Return the [X, Y] coordinate for the center point of the cell that contains the specified text.  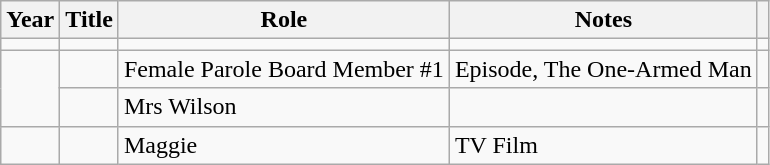
Year [30, 20]
Mrs Wilson [284, 107]
Notes [603, 20]
Female Parole Board Member #1 [284, 69]
Episode, The One-Armed Man [603, 69]
Maggie [284, 145]
Title [90, 20]
Role [284, 20]
TV Film [603, 145]
